Locate the cell with the specified text and output its (x, y) center coordinate. 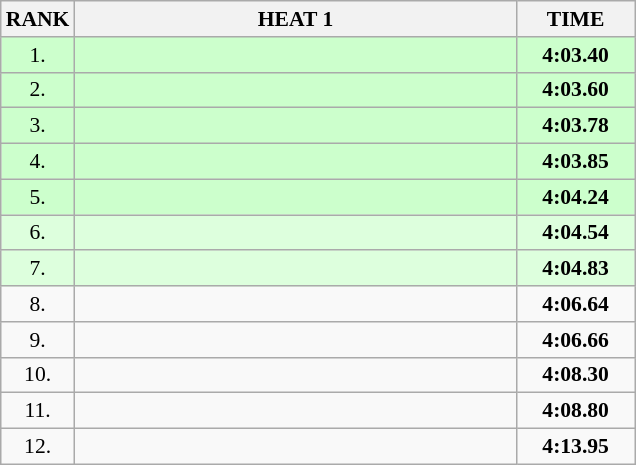
RANK (38, 19)
4:08.80 (576, 411)
11. (38, 411)
8. (38, 304)
HEAT 1 (295, 19)
TIME (576, 19)
4:06.64 (576, 304)
1. (38, 55)
4:03.85 (576, 162)
10. (38, 375)
4:06.66 (576, 340)
4:04.24 (576, 197)
6. (38, 233)
4:08.30 (576, 375)
3. (38, 126)
4:03.40 (576, 55)
9. (38, 340)
4:03.60 (576, 90)
7. (38, 269)
5. (38, 197)
2. (38, 90)
4:03.78 (576, 126)
12. (38, 447)
4:04.83 (576, 269)
4:13.95 (576, 447)
4. (38, 162)
4:04.54 (576, 233)
